Extract the (X, Y) coordinate from the center of the cell holding the provided text.  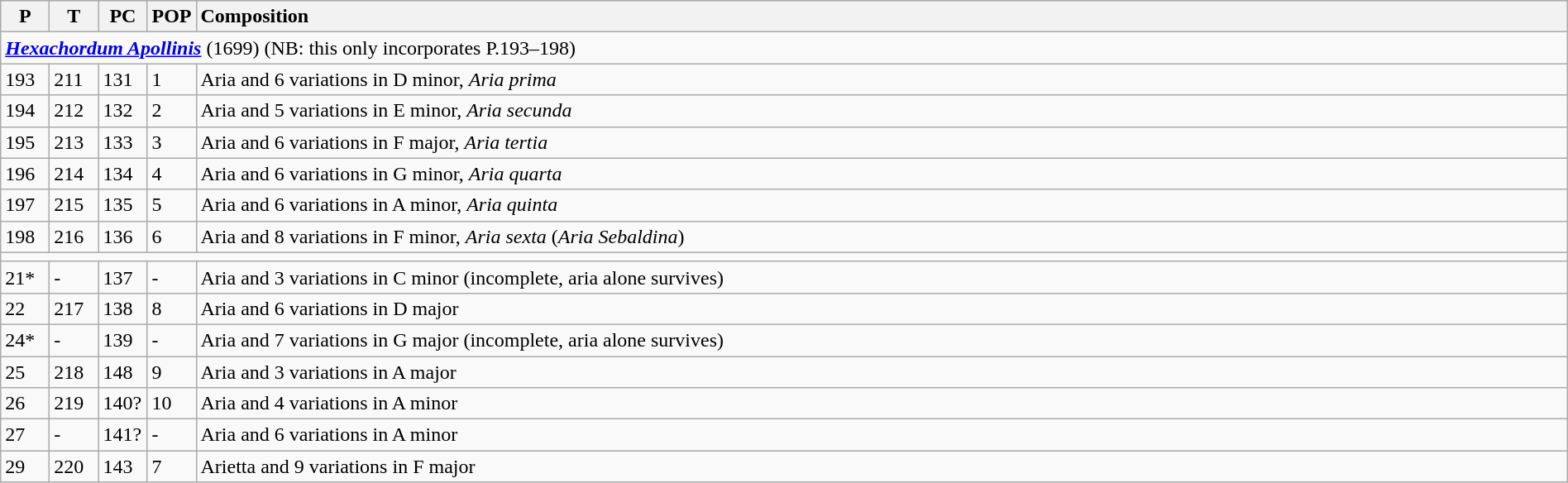
Aria and 6 variations in A minor, Aria quinta (882, 205)
Aria and 4 variations in A minor (882, 404)
134 (122, 174)
4 (172, 174)
217 (74, 308)
6 (172, 237)
P (25, 17)
POP (172, 17)
220 (74, 466)
25 (25, 371)
198 (25, 237)
Aria and 3 variations in A major (882, 371)
216 (74, 237)
197 (25, 205)
10 (172, 404)
139 (122, 340)
21* (25, 277)
133 (122, 142)
Aria and 8 variations in F minor, Aria sexta (Aria Sebaldina) (882, 237)
196 (25, 174)
Aria and 3 variations in C minor (incomplete, aria alone survives) (882, 277)
3 (172, 142)
26 (25, 404)
137 (122, 277)
Aria and 5 variations in E minor, Aria secunda (882, 111)
143 (122, 466)
148 (122, 371)
7 (172, 466)
Aria and 7 variations in G major (incomplete, aria alone survives) (882, 340)
Aria and 6 variations in D minor, Aria prima (882, 79)
219 (74, 404)
Aria and 6 variations in G minor, Aria quarta (882, 174)
Arietta and 9 variations in F major (882, 466)
214 (74, 174)
8 (172, 308)
193 (25, 79)
194 (25, 111)
131 (122, 79)
9 (172, 371)
T (74, 17)
24* (25, 340)
Aria and 6 variations in F major, Aria tertia (882, 142)
27 (25, 435)
PC (122, 17)
195 (25, 142)
2 (172, 111)
135 (122, 205)
Hexachordum Apollinis (1699) (NB: this only incorporates P.193–198) (784, 48)
Composition (882, 17)
141? (122, 435)
1 (172, 79)
215 (74, 205)
5 (172, 205)
22 (25, 308)
29 (25, 466)
136 (122, 237)
Aria and 6 variations in D major (882, 308)
213 (74, 142)
212 (74, 111)
132 (122, 111)
211 (74, 79)
138 (122, 308)
140? (122, 404)
218 (74, 371)
Aria and 6 variations in A minor (882, 435)
